Pinpoint the cell where the given text exists, returning its [X, Y] midpoint coordinate. 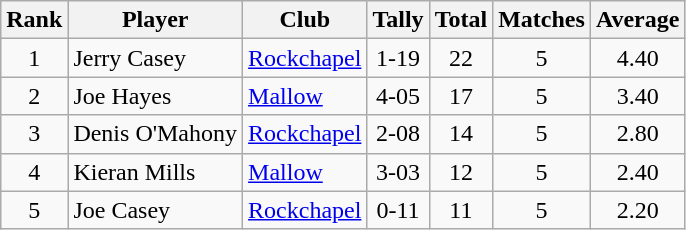
2-08 [398, 134]
2.80 [638, 134]
Tally [398, 20]
Denis O'Mahony [156, 134]
22 [461, 58]
Average [638, 20]
1-19 [398, 58]
4.40 [638, 58]
Joe Hayes [156, 96]
4 [34, 172]
11 [461, 210]
2 [34, 96]
4-05 [398, 96]
2.20 [638, 210]
3.40 [638, 96]
Player [156, 20]
2.40 [638, 172]
Matches [542, 20]
Joe Casey [156, 210]
Total [461, 20]
3-03 [398, 172]
Jerry Casey [156, 58]
Kieran Mills [156, 172]
17 [461, 96]
Rank [34, 20]
12 [461, 172]
14 [461, 134]
0-11 [398, 210]
3 [34, 134]
1 [34, 58]
Club [305, 20]
